Return the [x, y] coordinate for the center point of the cell that contains the specified text.  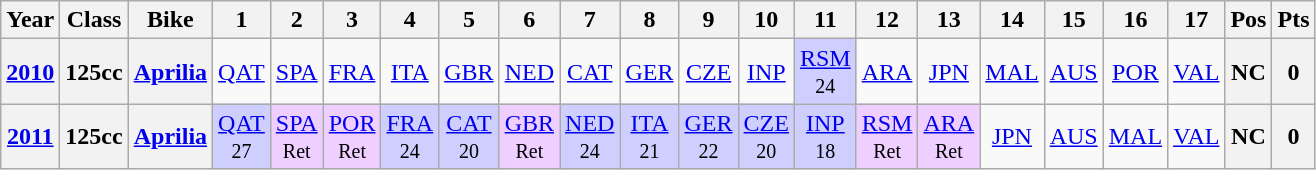
15 [1074, 20]
2010 [30, 72]
RSM24 [825, 72]
2011 [30, 136]
NED [529, 72]
FRA24 [410, 136]
INP [766, 72]
1 [242, 20]
CAT20 [469, 136]
RSMRet [887, 136]
Pos [1248, 20]
PORRet [352, 136]
6 [529, 20]
SPARet [296, 136]
CZE20 [766, 136]
7 [590, 20]
CAT [590, 72]
GBR [469, 72]
10 [766, 20]
QAT [242, 72]
GER [650, 72]
4 [410, 20]
ARARet [949, 136]
11 [825, 20]
ARA [887, 72]
2 [296, 20]
GBRRet [529, 136]
INP18 [825, 136]
Bike [170, 20]
ITA [410, 72]
Class [94, 20]
14 [1012, 20]
SPA [296, 72]
Pts [1294, 20]
QAT27 [242, 136]
3 [352, 20]
12 [887, 20]
POR [1135, 72]
GER22 [708, 136]
13 [949, 20]
16 [1135, 20]
5 [469, 20]
17 [1196, 20]
8 [650, 20]
9 [708, 20]
Year [30, 20]
ITA21 [650, 136]
CZE [708, 72]
NED24 [590, 136]
FRA [352, 72]
